Provide the (x, y) coordinate of the cell's center where the given text is located.  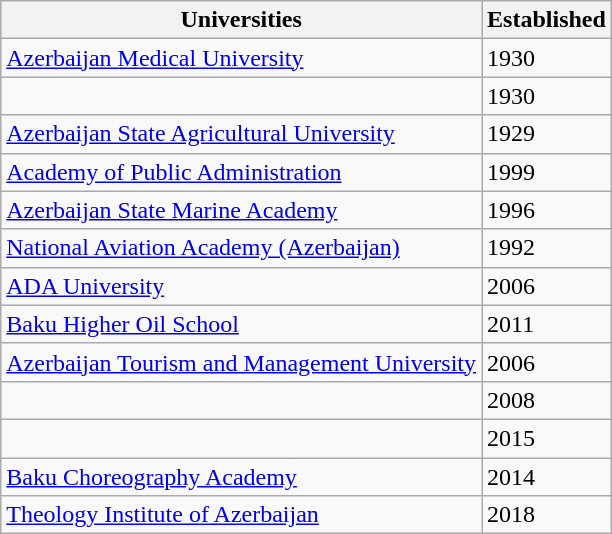
2015 (547, 438)
Azerbaijan Tourism and Management University (242, 362)
1992 (547, 248)
Baku Choreography Academy (242, 477)
Azerbaijan State Marine Academy (242, 210)
2018 (547, 515)
Academy of Public Administration (242, 172)
Established (547, 20)
Universities (242, 20)
1999 (547, 172)
Azerbaijan State Agricultural University (242, 134)
Baku Higher Oil School (242, 324)
Azerbaijan Medical University (242, 58)
Theology Institute of Azerbaijan (242, 515)
National Aviation Academy (Azerbaijan) (242, 248)
ADA University (242, 286)
1929 (547, 134)
1996 (547, 210)
2011 (547, 324)
2014 (547, 477)
2008 (547, 400)
